For the text-containing cell, return its midpoint in (X, Y) coordinate format. 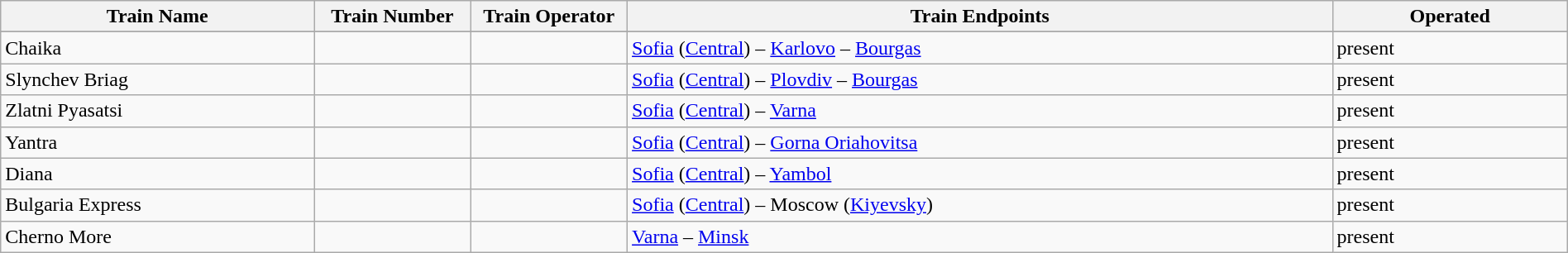
Bulgaria Express (157, 205)
Sofia (Central) – Yambol (981, 174)
Varna – Minsk (981, 236)
Yantra (157, 142)
Zlatni Pyasatsi (157, 111)
Sofia (Central) – Varna (981, 111)
Slynchev Briag (157, 79)
Train Endpoints (981, 17)
Train Operator (549, 17)
Train Name (157, 17)
Sofia (Central) – Karlovo – Bourgas (981, 48)
Train Number (392, 17)
Cherno More (157, 236)
Sofia (Central) – Plovdiv – Bourgas (981, 79)
Sofia (Central) – Moscow (Kiyevsky) (981, 205)
Sofia (Central) – Gorna Oriahovitsa (981, 142)
Diana (157, 174)
Chaika (157, 48)
Operated (1450, 17)
